Return (x, y) of the center of cell containing provided text 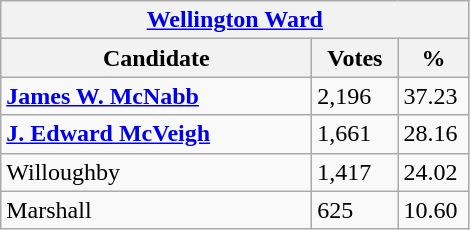
1,417 (355, 172)
1,661 (355, 134)
J. Edward McVeigh (156, 134)
Candidate (156, 58)
2,196 (355, 96)
Votes (355, 58)
% (434, 58)
37.23 (434, 96)
625 (355, 210)
10.60 (434, 210)
28.16 (434, 134)
Wellington Ward (235, 20)
24.02 (434, 172)
Willoughby (156, 172)
James W. McNabb (156, 96)
Marshall (156, 210)
